Capture the cell that displays the provided text and extract its (X, Y) central coordinate. 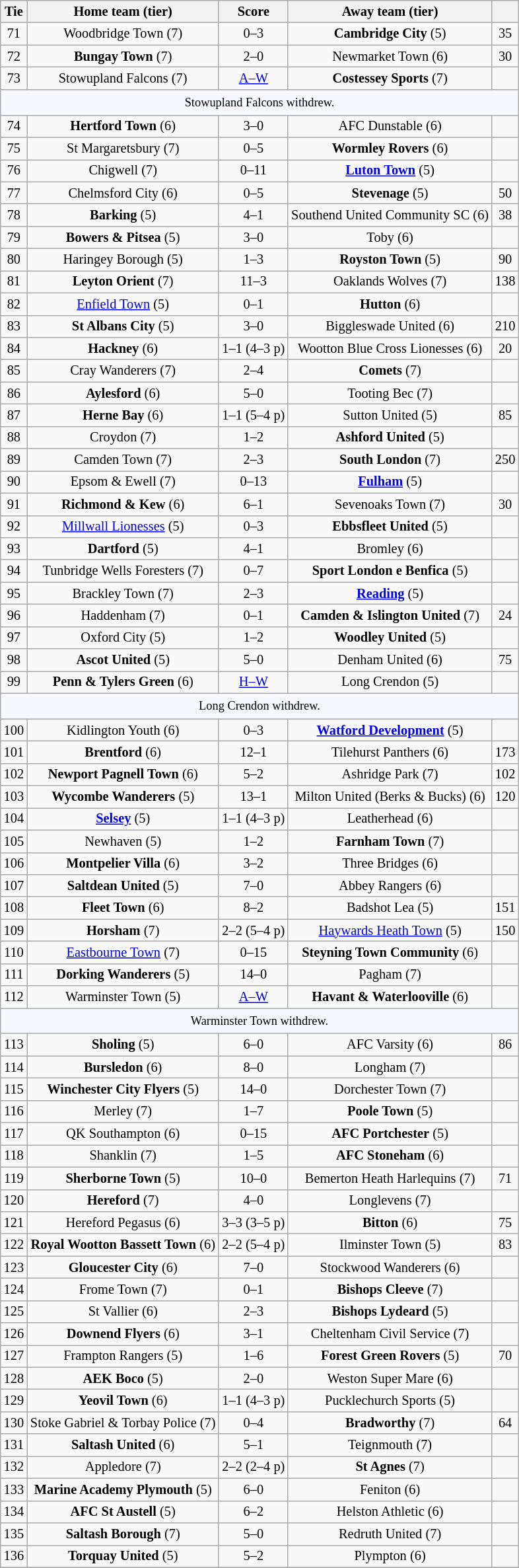
38 (505, 215)
99 (14, 682)
Merley (7) (123, 1111)
Bromley (6) (390, 548)
Camden & Islington United (7) (390, 615)
Selsey (5) (123, 819)
Helston Athletic (6) (390, 1512)
5–1 (254, 1445)
20 (505, 348)
Saltash United (6) (123, 1445)
Ascot United (5) (123, 660)
Wootton Blue Cross Lionesses (6) (390, 348)
87 (14, 415)
73 (14, 78)
118 (14, 1156)
Warminster Town (5) (123, 997)
114 (14, 1067)
107 (14, 885)
Longham (7) (390, 1067)
Cheltenham Civil Service (7) (390, 1334)
Longlevens (7) (390, 1201)
2–4 (254, 371)
Horsham (7) (123, 930)
Eastbourne Town (7) (123, 952)
Warminster Town withdrew. (259, 1020)
Sport London e Benfica (5) (390, 571)
100 (14, 730)
Wormley Rovers (6) (390, 148)
124 (14, 1289)
Bishops Cleeve (7) (390, 1289)
Frampton Rangers (5) (123, 1356)
Dorking Wanderers (5) (123, 975)
3–1 (254, 1334)
119 (14, 1178)
Watford Development (5) (390, 730)
11–3 (254, 281)
St Margaretsbury (7) (123, 148)
Kidlington Youth (6) (123, 730)
Fulham (5) (390, 482)
Ebbsfleet United (5) (390, 527)
210 (505, 326)
92 (14, 527)
Wycombe Wanderers (5) (123, 797)
Hackney (6) (123, 348)
77 (14, 193)
89 (14, 460)
Stoke Gabriel & Torbay Police (7) (123, 1423)
Newport Pagnell Town (6) (123, 774)
127 (14, 1356)
129 (14, 1400)
QK Southampton (6) (123, 1134)
Pagham (7) (390, 975)
Stevenage (5) (390, 193)
78 (14, 215)
250 (505, 460)
112 (14, 997)
AFC Portchester (5) (390, 1134)
Royston Town (5) (390, 260)
Barking (5) (123, 215)
Oaklands Wolves (7) (390, 281)
88 (14, 437)
Ashridge Park (7) (390, 774)
82 (14, 304)
1–5 (254, 1156)
13–1 (254, 797)
Bishops Lydeard (5) (390, 1312)
0–13 (254, 482)
130 (14, 1423)
AFC St Austell (5) (123, 1512)
South London (7) (390, 460)
Newmarket Town (6) (390, 56)
Farnham Town (7) (390, 841)
80 (14, 260)
Downend Flyers (6) (123, 1334)
Saltash Borough (7) (123, 1534)
173 (505, 752)
2–2 (2–4 p) (254, 1467)
Stowupland Falcons withdrew. (259, 102)
Penn & Tylers Green (6) (123, 682)
Bungay Town (7) (123, 56)
AFC Stoneham (6) (390, 1156)
Saltdean United (5) (123, 885)
Bradworthy (7) (390, 1423)
Score (254, 11)
94 (14, 571)
Woodley United (5) (390, 638)
Brackley Town (7) (123, 593)
Herne Bay (6) (123, 415)
50 (505, 193)
70 (505, 1356)
35 (505, 34)
Long Crendon withdrew. (259, 706)
93 (14, 548)
AEK Boco (5) (123, 1378)
79 (14, 237)
115 (14, 1089)
St Vallier (6) (123, 1312)
Fleet Town (6) (123, 908)
Tunbridge Wells Foresters (7) (123, 571)
6–1 (254, 504)
Comets (7) (390, 371)
4–0 (254, 1201)
0–4 (254, 1423)
132 (14, 1467)
98 (14, 660)
111 (14, 975)
Tooting Bec (7) (390, 393)
72 (14, 56)
Brentford (6) (123, 752)
Hereford Pegasus (6) (123, 1222)
81 (14, 281)
Richmond & Kew (6) (123, 504)
Three Bridges (6) (390, 864)
110 (14, 952)
Pucklechurch Sports (5) (390, 1400)
97 (14, 638)
12–1 (254, 752)
Frome Town (7) (123, 1289)
1–7 (254, 1111)
76 (14, 170)
131 (14, 1445)
0–7 (254, 571)
Sherborne Town (5) (123, 1178)
Montpelier Villa (6) (123, 864)
Weston Super Mare (6) (390, 1378)
151 (505, 908)
Long Crendon (5) (390, 682)
Haringey Borough (5) (123, 260)
Plympton (6) (390, 1556)
Havant & Waterlooville (6) (390, 997)
Costessey Sports (7) (390, 78)
135 (14, 1534)
Woodbridge Town (7) (123, 34)
84 (14, 348)
126 (14, 1334)
Home team (tier) (123, 11)
Aylesford (6) (123, 393)
Teignmouth (7) (390, 1445)
113 (14, 1045)
134 (14, 1512)
Appledore (7) (123, 1467)
Cray Wanderers (7) (123, 371)
Bursledon (6) (123, 1067)
AFC Dunstable (6) (390, 126)
Millwall Lionesses (5) (123, 527)
Sutton United (5) (390, 415)
10–0 (254, 1178)
123 (14, 1267)
Tilehurst Panthers (6) (390, 752)
8–0 (254, 1067)
Dorchester Town (7) (390, 1089)
Luton Town (5) (390, 170)
121 (14, 1222)
AFC Varsity (6) (390, 1045)
Dartford (5) (123, 548)
136 (14, 1556)
Gloucester City (6) (123, 1267)
Feniton (6) (390, 1489)
Hereford (7) (123, 1201)
Reading (5) (390, 593)
116 (14, 1111)
Haddenham (7) (123, 615)
Bitton (6) (390, 1222)
150 (505, 930)
1–3 (254, 260)
Leatherhead (6) (390, 819)
103 (14, 797)
91 (14, 504)
Sevenoaks Town (7) (390, 504)
117 (14, 1134)
6–2 (254, 1512)
96 (14, 615)
64 (505, 1423)
Hutton (6) (390, 304)
1–1 (5–4 p) (254, 415)
Torquay United (5) (123, 1556)
108 (14, 908)
Oxford City (5) (123, 638)
Milton United (Berks & Bucks) (6) (390, 797)
Chigwell (7) (123, 170)
Sholing (5) (123, 1045)
138 (505, 281)
Winchester City Flyers (5) (123, 1089)
Forest Green Rovers (5) (390, 1356)
Badshot Lea (5) (390, 908)
8–2 (254, 908)
1–6 (254, 1356)
Stockwood Wanderers (6) (390, 1267)
101 (14, 752)
Cambridge City (5) (390, 34)
95 (14, 593)
Bowers & Pitsea (5) (123, 237)
Croydon (7) (123, 437)
Haywards Heath Town (5) (390, 930)
Newhaven (5) (123, 841)
Ilminster Town (5) (390, 1245)
St Albans City (5) (123, 326)
Redruth United (7) (390, 1534)
Yeovil Town (6) (123, 1400)
Denham United (6) (390, 660)
Marine Academy Plymouth (5) (123, 1489)
74 (14, 126)
3–3 (3–5 p) (254, 1222)
Poole Town (5) (390, 1111)
109 (14, 930)
Away team (tier) (390, 11)
122 (14, 1245)
125 (14, 1312)
Epsom & Ewell (7) (123, 482)
Steyning Town Community (6) (390, 952)
Biggleswade United (6) (390, 326)
Camden Town (7) (123, 460)
133 (14, 1489)
Royal Wootton Bassett Town (6) (123, 1245)
128 (14, 1378)
0–11 (254, 170)
105 (14, 841)
Southend United Community SC (6) (390, 215)
H–W (254, 682)
Hertford Town (6) (123, 126)
Enfield Town (5) (123, 304)
St Agnes (7) (390, 1467)
Abbey Rangers (6) (390, 885)
Leyton Orient (7) (123, 281)
Tie (14, 11)
Ashford United (5) (390, 437)
106 (14, 864)
3–2 (254, 864)
24 (505, 615)
104 (14, 819)
Toby (6) (390, 237)
Shanklin (7) (123, 1156)
Chelmsford City (6) (123, 193)
Stowupland Falcons (7) (123, 78)
Bemerton Heath Harlequins (7) (390, 1178)
